Capture the cell that displays the provided text and extract its [x, y] central coordinate. 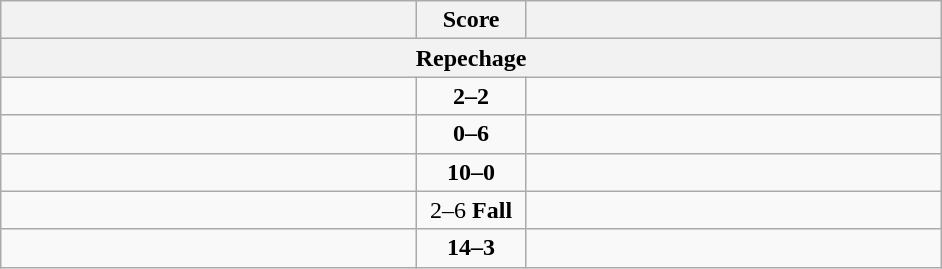
2–6 Fall [472, 210]
0–6 [472, 134]
2–2 [472, 96]
Repechage [472, 58]
10–0 [472, 172]
Score [472, 20]
14–3 [472, 248]
